For the text-containing cell, return its midpoint in [x, y] coordinate format. 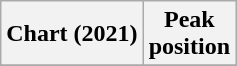
Chart (2021) [72, 34]
Peakposition [189, 34]
